Determine the (x, y) coordinate at the center of the cell enclosing the given text.  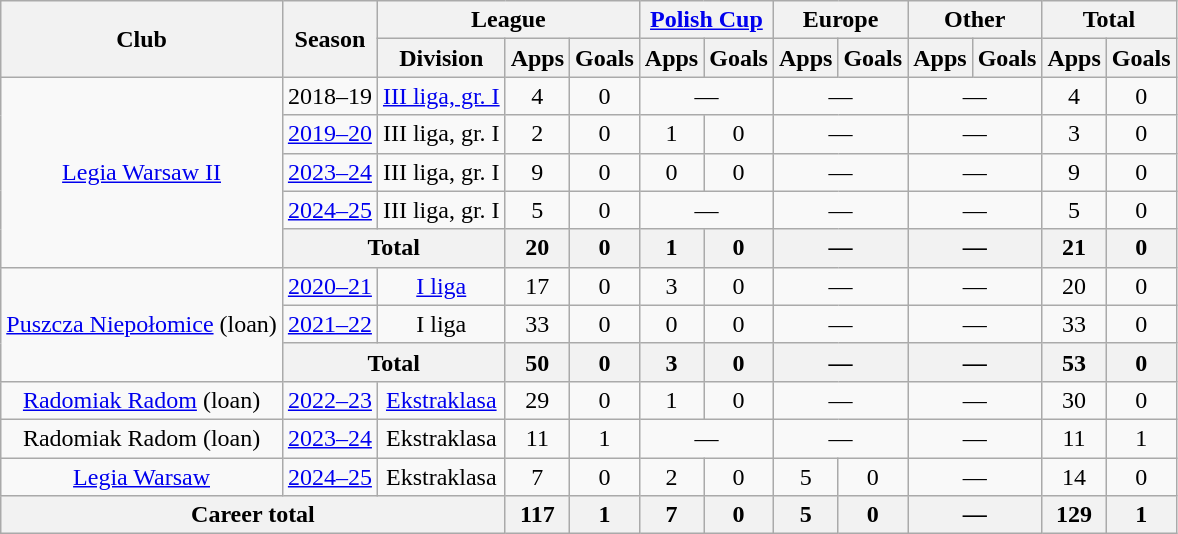
53 (1074, 362)
Season (330, 39)
29 (537, 400)
129 (1074, 515)
Division (441, 58)
Polish Cup (706, 20)
14 (1074, 477)
21 (1074, 248)
2020–21 (330, 286)
2018–19 (330, 96)
Club (142, 39)
50 (537, 362)
Puszcza Niepołomice (loan) (142, 324)
17 (537, 286)
2022–23 (330, 400)
Europe (840, 20)
117 (537, 515)
2019–20 (330, 134)
League (508, 20)
Legia Warsaw II (142, 172)
2021–22 (330, 324)
30 (1074, 400)
Other (975, 20)
Legia Warsaw (142, 477)
Career total (253, 515)
